Find where the given text appears and provide that cell's center as [X, Y] coordinate. 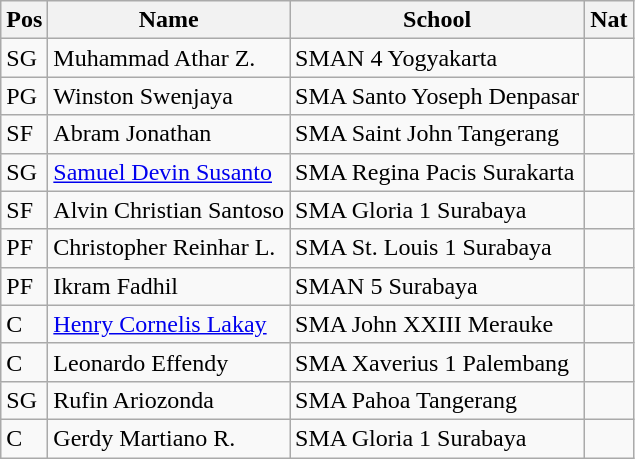
Winston Swenjaya [169, 96]
SMA St. Louis 1 Surabaya [438, 248]
School [438, 20]
Christopher Reinhar L. [169, 248]
Name [169, 20]
SMAN 5 Surabaya [438, 286]
Henry Cornelis Lakay [169, 324]
Abram Jonathan [169, 134]
PG [24, 96]
SMA Pahoa Tangerang [438, 400]
Leonardo Effendy [169, 362]
Ikram Fadhil [169, 286]
SMA Regina Pacis Surakarta [438, 172]
Nat [609, 20]
SMA Xaverius 1 Palembang [438, 362]
Alvin Christian Santoso [169, 210]
SMA Santo Yoseph Denpasar [438, 96]
SMA Saint John Tangerang [438, 134]
SMAN 4 Yogyakarta [438, 58]
Rufin Ariozonda [169, 400]
Samuel Devin Susanto [169, 172]
Gerdy Martiano R. [169, 438]
SMA John XXIII Merauke [438, 324]
Pos [24, 20]
Muhammad Athar Z. [169, 58]
